Return [x, y] of the center of cell containing provided text 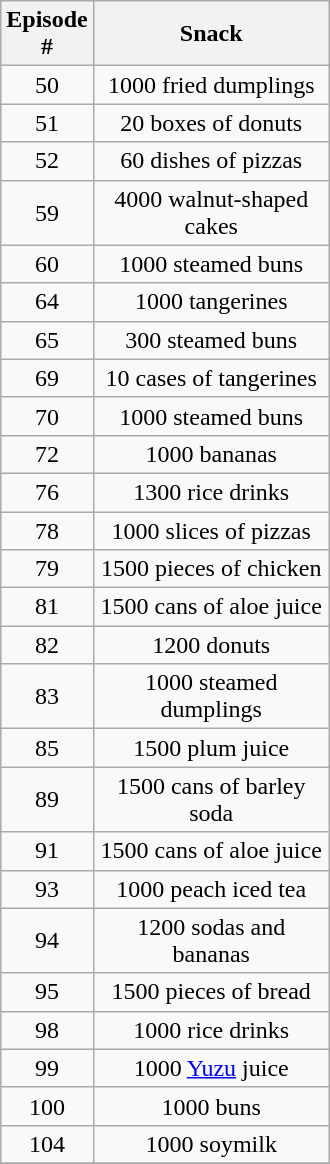
78 [47, 531]
60 dishes of pizzas [211, 161]
69 [47, 378]
1300 rice drinks [211, 492]
1000 bananas [211, 454]
100 [47, 1106]
51 [47, 123]
1000 buns [211, 1106]
64 [47, 302]
1500 pieces of bread [211, 992]
1200 sodas and bananas [211, 940]
1000 Yuzu juice [211, 1068]
1500 pieces of chicken [211, 569]
52 [47, 161]
89 [47, 800]
4000 walnut-shaped cakes [211, 212]
1500 cans of barley soda [211, 800]
70 [47, 416]
79 [47, 569]
1000 soymilk [211, 1144]
Snack [211, 34]
72 [47, 454]
1200 donuts [211, 645]
94 [47, 940]
300 steamed buns [211, 340]
1000 peach iced tea [211, 889]
10 cases of tangerines [211, 378]
82 [47, 645]
85 [47, 748]
1500 plum juice [211, 748]
98 [47, 1030]
99 [47, 1068]
65 [47, 340]
59 [47, 212]
81 [47, 607]
93 [47, 889]
83 [47, 696]
1000 fried dumplings [211, 85]
1000 rice drinks [211, 1030]
20 boxes of donuts [211, 123]
Episode # [47, 34]
104 [47, 1144]
76 [47, 492]
91 [47, 851]
1000 slices of pizzas [211, 531]
1000 steamed dumplings [211, 696]
60 [47, 264]
95 [47, 992]
1000 tangerines [211, 302]
50 [47, 85]
